Provide the (x, y) coordinate of the cell's center where the given text is located.  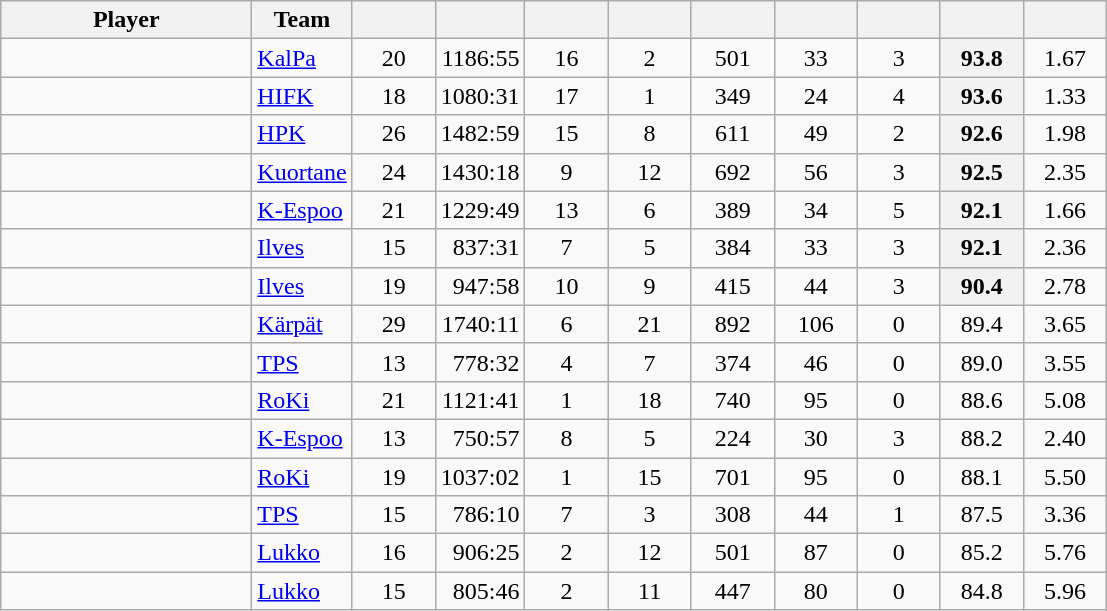
11 (650, 591)
KalPa (302, 58)
30 (816, 438)
HIFK (302, 96)
1.66 (1064, 210)
3.65 (1064, 324)
1430:18 (480, 172)
87 (816, 553)
750:57 (480, 438)
447 (732, 591)
1740:11 (480, 324)
349 (732, 96)
1080:31 (480, 96)
384 (732, 248)
90.4 (982, 286)
17 (566, 96)
5.50 (1064, 477)
692 (732, 172)
786:10 (480, 515)
947:58 (480, 286)
20 (394, 58)
88.2 (982, 438)
56 (816, 172)
1482:59 (480, 134)
1.98 (1064, 134)
84.8 (982, 591)
308 (732, 515)
2.40 (1064, 438)
92.6 (982, 134)
89.0 (982, 362)
415 (732, 286)
3.36 (1064, 515)
88.6 (982, 400)
5.96 (1064, 591)
389 (732, 210)
93.8 (982, 58)
2.36 (1064, 248)
837:31 (480, 248)
374 (732, 362)
Team (302, 20)
93.6 (982, 96)
1.67 (1064, 58)
5.76 (1064, 553)
34 (816, 210)
778:32 (480, 362)
92.5 (982, 172)
Kuortane (302, 172)
1229:49 (480, 210)
29 (394, 324)
1186:55 (480, 58)
701 (732, 477)
49 (816, 134)
892 (732, 324)
1.33 (1064, 96)
740 (732, 400)
3.55 (1064, 362)
1121:41 (480, 400)
5.08 (1064, 400)
26 (394, 134)
224 (732, 438)
HPK (302, 134)
87.5 (982, 515)
1037:02 (480, 477)
Player (126, 20)
46 (816, 362)
2.35 (1064, 172)
89.4 (982, 324)
106 (816, 324)
906:25 (480, 553)
10 (566, 286)
611 (732, 134)
2.78 (1064, 286)
805:46 (480, 591)
Kärpät (302, 324)
80 (816, 591)
88.1 (982, 477)
85.2 (982, 553)
